Determine the (x, y) coordinate at the center of the cell enclosing the given text.  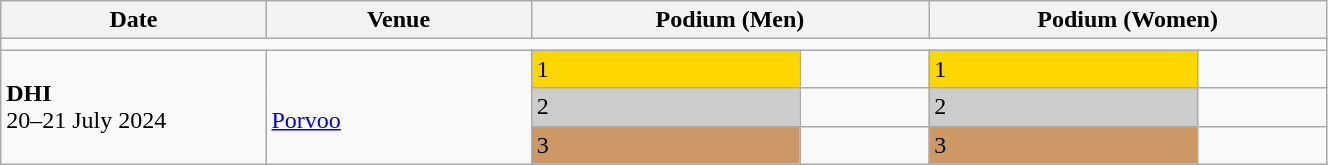
Podium (Men) (730, 20)
Venue (398, 20)
Date (134, 20)
Porvoo (398, 107)
DHI 20–21 July 2024 (134, 107)
Podium (Women) (1128, 20)
